Capture the cell that displays the provided text and extract its [x, y] central coordinate. 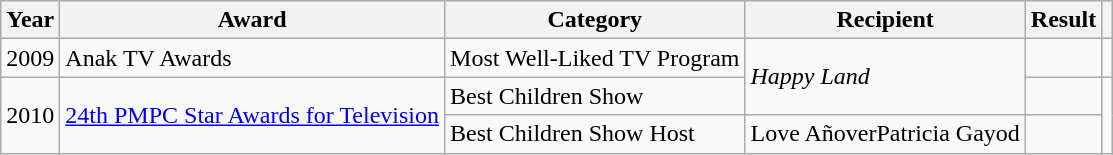
Anak TV Awards [252, 58]
Award [252, 20]
Most Well-Liked TV Program [595, 58]
2010 [30, 115]
Recipient [885, 20]
Best Children Show [595, 96]
24th PMPC Star Awards for Television [252, 115]
Love AñoverPatricia Gayod [885, 134]
Result [1063, 20]
Category [595, 20]
Year [30, 20]
Happy Land [885, 77]
Best Children Show Host [595, 134]
2009 [30, 58]
